For the text-containing cell, return its midpoint in [X, Y] coordinate format. 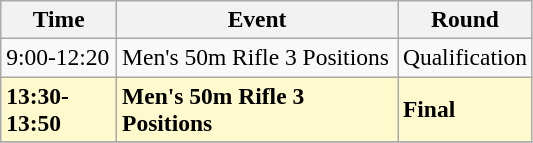
Qualification [466, 57]
Event [258, 19]
13:30-13:50 [59, 108]
9:00-12:20 [59, 57]
Time [59, 19]
Round [466, 19]
Final [466, 108]
